Identify which cell holds the provided text, then report its [x, y] central coordinate. 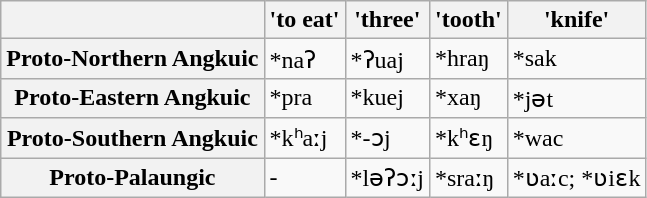
*wac [576, 138]
*ʔuaj [387, 59]
Proto-Northern Angkuic [132, 59]
- [304, 178]
Proto-Palaungic [132, 178]
*jət [576, 98]
Proto-Eastern Angkuic [132, 98]
'three' [387, 20]
*ləʔɔːj [387, 178]
Proto-Southern Angkuic [132, 138]
*xaŋ [468, 98]
*-ɔj [387, 138]
'to eat' [304, 20]
'knife' [576, 20]
*ʋaːc; *ʋiɛk [576, 178]
*sraːŋ [468, 178]
'tooth' [468, 20]
*hraŋ [468, 59]
*sak [576, 59]
*kʰɛŋ [468, 138]
*kʰaːj [304, 138]
*naʔ [304, 59]
*kuej [387, 98]
*pra [304, 98]
